Return (X, Y) of the center of cell containing provided text 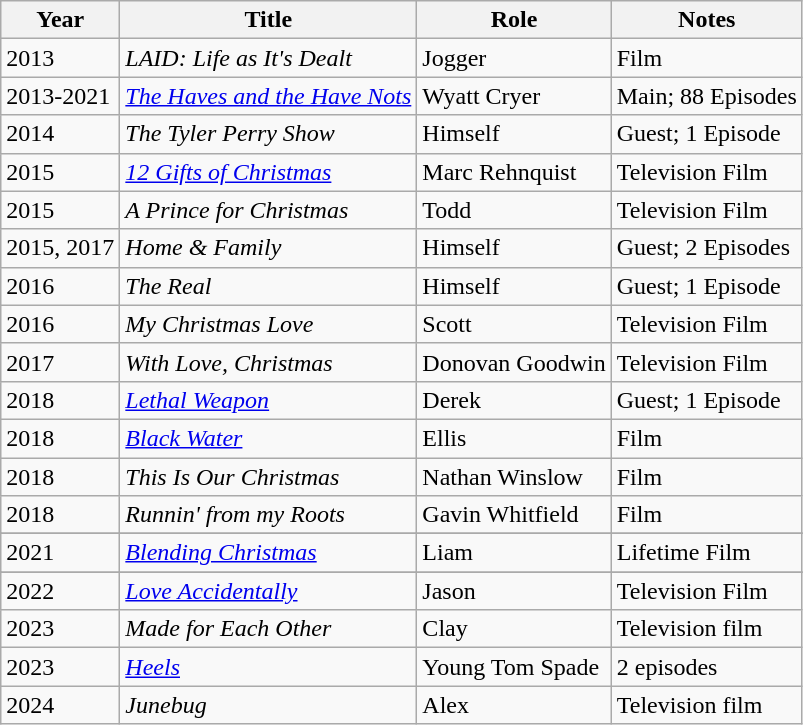
Black Water (268, 438)
2013-2021 (60, 96)
Blending Christmas (268, 553)
Year (60, 20)
With Love, Christmas (268, 362)
Donovan Goodwin (514, 362)
This Is Our Christmas (268, 477)
Alex (514, 705)
Wyatt Cryer (514, 96)
2014 (60, 134)
Guest; 2 Episodes (706, 248)
The Tyler Perry Show (268, 134)
Young Tom Spade (514, 667)
Liam (514, 553)
Lifetime Film (706, 553)
Derek (514, 400)
2015, 2017 (60, 248)
Jogger (514, 58)
Love Accidentally (268, 591)
Main; 88 Episodes (706, 96)
LAID: Life as It's Dealt (268, 58)
The Haves and the Have Nots (268, 96)
Marc Rehnquist (514, 172)
Nathan Winslow (514, 477)
Heels (268, 667)
Role (514, 20)
Home & Family (268, 248)
Title (268, 20)
Jason (514, 591)
Lethal Weapon (268, 400)
Gavin Whitfield (514, 515)
Scott (514, 324)
2017 (60, 362)
A Prince for Christmas (268, 210)
Made for Each Other (268, 629)
Clay (514, 629)
My Christmas Love (268, 324)
2024 (60, 705)
2021 (60, 553)
2 episodes (706, 667)
Runnin' from my Roots (268, 515)
12 Gifts of Christmas (268, 172)
The Real (268, 286)
Notes (706, 20)
Junebug (268, 705)
2022 (60, 591)
Ellis (514, 438)
2013 (60, 58)
Todd (514, 210)
